Pinpoint the cell where the given text exists, returning its (X, Y) midpoint coordinate. 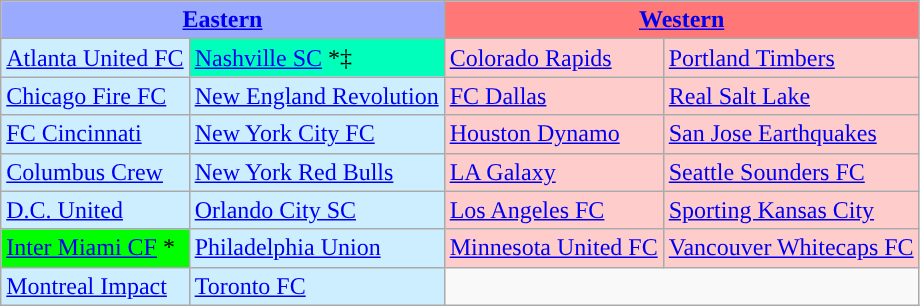
D.C. United (95, 210)
Portland Timbers (791, 58)
Houston Dynamo (554, 134)
Atlanta United FC (95, 58)
New England Revolution (316, 96)
Philadelphia Union (316, 248)
San Jose Earthquakes (791, 134)
Inter Miami CF * (95, 248)
FC Dallas (554, 96)
FC Cincinnati (95, 134)
Colorado Rapids (554, 58)
New York Red Bulls (316, 172)
Sporting Kansas City (791, 210)
Vancouver Whitecaps FC (791, 248)
Real Salt Lake (791, 96)
Western (682, 20)
Orlando City SC (316, 210)
Columbus Crew (95, 172)
LA Galaxy (554, 172)
Eastern (222, 20)
New York City FC (316, 134)
Chicago Fire FC (95, 96)
Montreal Impact (95, 286)
Minnesota United FC (554, 248)
Los Angeles FC (554, 210)
Nashville SC *‡ (316, 58)
Seattle Sounders FC (791, 172)
Toronto FC (316, 286)
